Return the [X, Y] coordinate for the center point of the cell that contains the specified text.  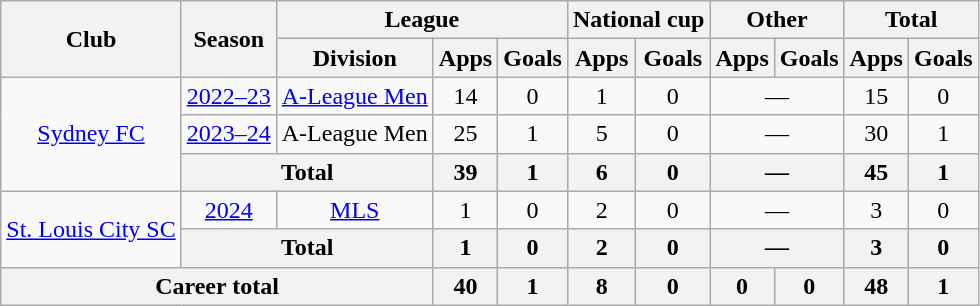
Season [228, 39]
National cup [638, 20]
40 [465, 286]
Other [777, 20]
St. Louis City SC [91, 229]
Career total [218, 286]
8 [601, 286]
Club [91, 39]
6 [601, 172]
39 [465, 172]
5 [601, 134]
2024 [228, 210]
MLS [354, 210]
2022–23 [228, 96]
48 [876, 286]
Division [354, 58]
15 [876, 96]
30 [876, 134]
25 [465, 134]
2023–24 [228, 134]
45 [876, 172]
Sydney FC [91, 134]
14 [465, 96]
League [422, 20]
